Return the (X, Y) coordinate for the center point of the cell that contains the specified text.  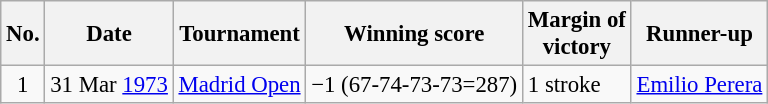
1 (23, 85)
Tournament (240, 34)
31 Mar 1973 (109, 85)
Runner-up (699, 34)
Winning score (414, 34)
Date (109, 34)
1 stroke (576, 85)
Madrid Open (240, 85)
No. (23, 34)
Emilio Perera (699, 85)
Margin ofvictory (576, 34)
−1 (67-74-73-73=287) (414, 85)
